Locate the cell with the specified text and output its [X, Y] center coordinate. 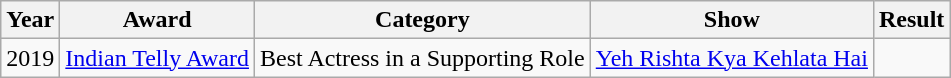
Category [423, 20]
2019 [30, 58]
Best Actress in a Supporting Role [423, 58]
Year [30, 20]
Yeh Rishta Kya Kehlata Hai [732, 58]
Indian Telly Award [158, 58]
Award [158, 20]
Result [911, 20]
Show [732, 20]
